Search for the cell housing the specified text and yield its (x, y) center coordinate. 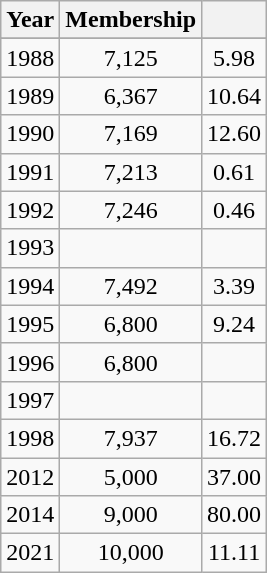
12.60 (234, 134)
Year (30, 20)
10,000 (131, 553)
3.39 (234, 286)
Membership (131, 20)
5,000 (131, 477)
11.11 (234, 553)
1990 (30, 134)
1994 (30, 286)
1997 (30, 400)
0.61 (234, 172)
7,125 (131, 58)
1991 (30, 172)
1988 (30, 58)
1993 (30, 248)
1995 (30, 324)
2021 (30, 553)
7,937 (131, 438)
9,000 (131, 515)
1992 (30, 210)
7,246 (131, 210)
0.46 (234, 210)
80.00 (234, 515)
16.72 (234, 438)
9.24 (234, 324)
5.98 (234, 58)
7,213 (131, 172)
1998 (30, 438)
2014 (30, 515)
6,367 (131, 96)
1989 (30, 96)
10.64 (234, 96)
37.00 (234, 477)
1996 (30, 362)
7,169 (131, 134)
2012 (30, 477)
7,492 (131, 286)
